Return the (x, y) coordinate for the center point of the cell that contains the specified text.  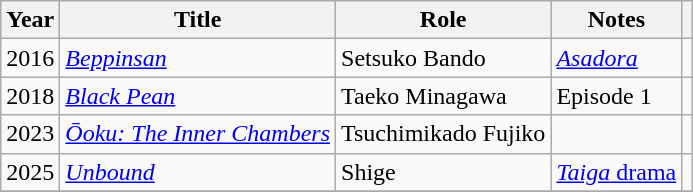
Tsuchimikado Fujiko (444, 134)
2018 (30, 96)
Year (30, 20)
2023 (30, 134)
Black Pean (198, 96)
Asadora (616, 58)
2016 (30, 58)
Role (444, 20)
Taeko Minagawa (444, 96)
Notes (616, 20)
Title (198, 20)
Shige (444, 172)
Episode 1 (616, 96)
Unbound (198, 172)
Ōoku: The Inner Chambers (198, 134)
Taiga drama (616, 172)
Setsuko Bando (444, 58)
2025 (30, 172)
Beppinsan (198, 58)
